Pinpoint the cell where the given text exists, returning its (x, y) midpoint coordinate. 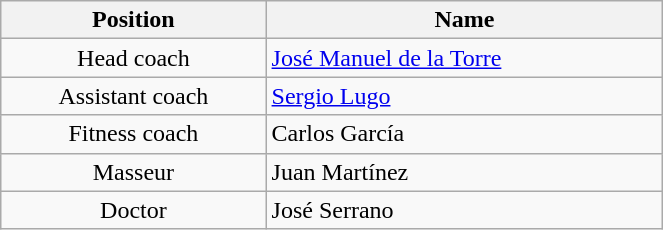
Fitness coach (134, 134)
Masseur (134, 172)
Sergio Lugo (464, 96)
Name (464, 20)
Head coach (134, 58)
Juan Martínez (464, 172)
Position (134, 20)
Assistant coach (134, 96)
Doctor (134, 210)
Carlos García (464, 134)
José Manuel de la Torre (464, 58)
José Serrano (464, 210)
